Determine the (x, y) coordinate at the center of the cell enclosing the given text.  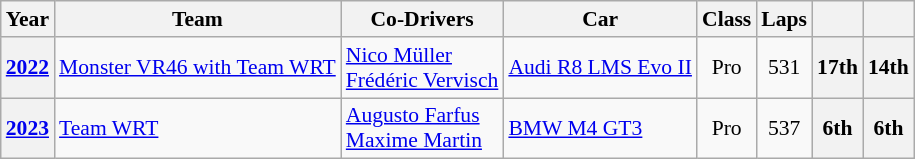
Co-Drivers (422, 19)
2023 (28, 128)
537 (784, 128)
BMW M4 GT3 (600, 128)
Team WRT (198, 128)
2022 (28, 68)
Monster VR46 with Team WRT (198, 68)
14th (888, 68)
17th (838, 68)
Laps (784, 19)
Class (726, 19)
Nico Müller Frédéric Vervisch (422, 68)
531 (784, 68)
Team (198, 19)
Year (28, 19)
Audi R8 LMS Evo II (600, 68)
Car (600, 19)
Augusto Farfus Maxime Martin (422, 128)
